Find where the given text appears and provide that cell's center as (x, y) coordinate. 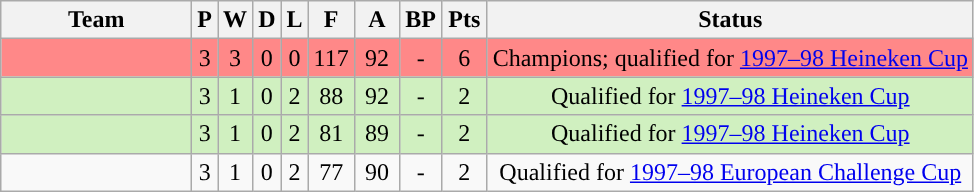
BP (421, 20)
88 (331, 96)
Status (730, 20)
Team (96, 20)
A (377, 20)
89 (377, 134)
6 (465, 58)
90 (377, 172)
P (205, 20)
L (294, 20)
Pts (465, 20)
117 (331, 58)
77 (331, 172)
Champions; qualified for 1997–98 Heineken Cup (730, 58)
D (267, 20)
81 (331, 134)
Qualified for 1997–98 European Challenge Cup (730, 172)
F (331, 20)
W (236, 20)
